Return (x, y) of the center of cell containing provided text 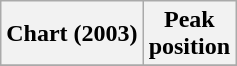
Peakposition (189, 34)
Chart (2003) (72, 34)
